Scan for the cell matching the given text and deliver its (x, y) coordinate at center. 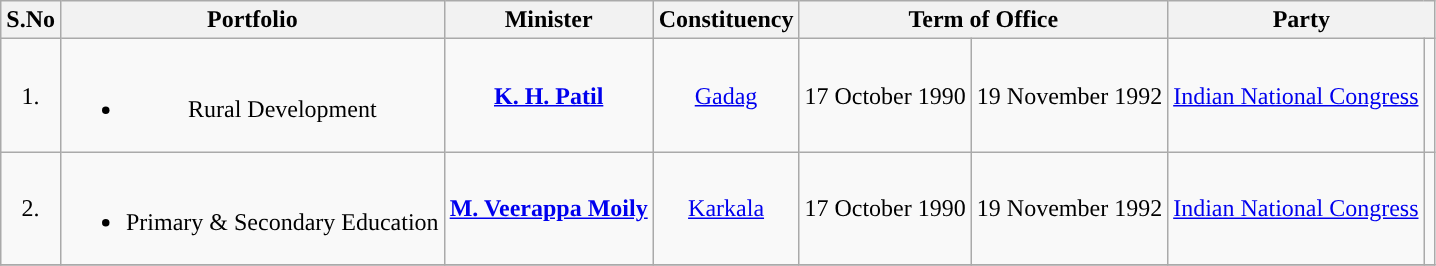
Term of Office (984, 20)
Gadag (726, 96)
M. Veerappa Moily (548, 208)
K. H. Patil (548, 96)
1. (31, 96)
Party (1302, 20)
2. (31, 208)
Rural Development (252, 96)
Karkala (726, 208)
Portfolio (252, 20)
Minister (548, 20)
S.No (31, 20)
Constituency (726, 20)
Primary & Secondary Education (252, 208)
